Determine the [x, y] coordinate at the center of the cell enclosing the given text.  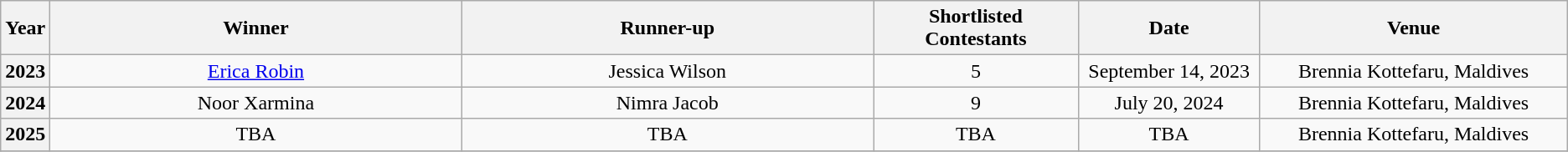
2025 [25, 134]
2023 [25, 71]
Shortlisted Contestants [975, 28]
Winner [256, 28]
9 [975, 103]
September 14, 2023 [1169, 71]
July 20, 2024 [1169, 103]
Noor Xarmina [256, 103]
2024 [25, 103]
Erica Robin [256, 71]
5 [975, 71]
Date [1169, 28]
Year [25, 28]
Jessica Wilson [667, 71]
Venue [1414, 28]
Nimra Jacob [667, 103]
Runner-up [667, 28]
